Provide the (x, y) coordinate of the cell's center where the given text is located.  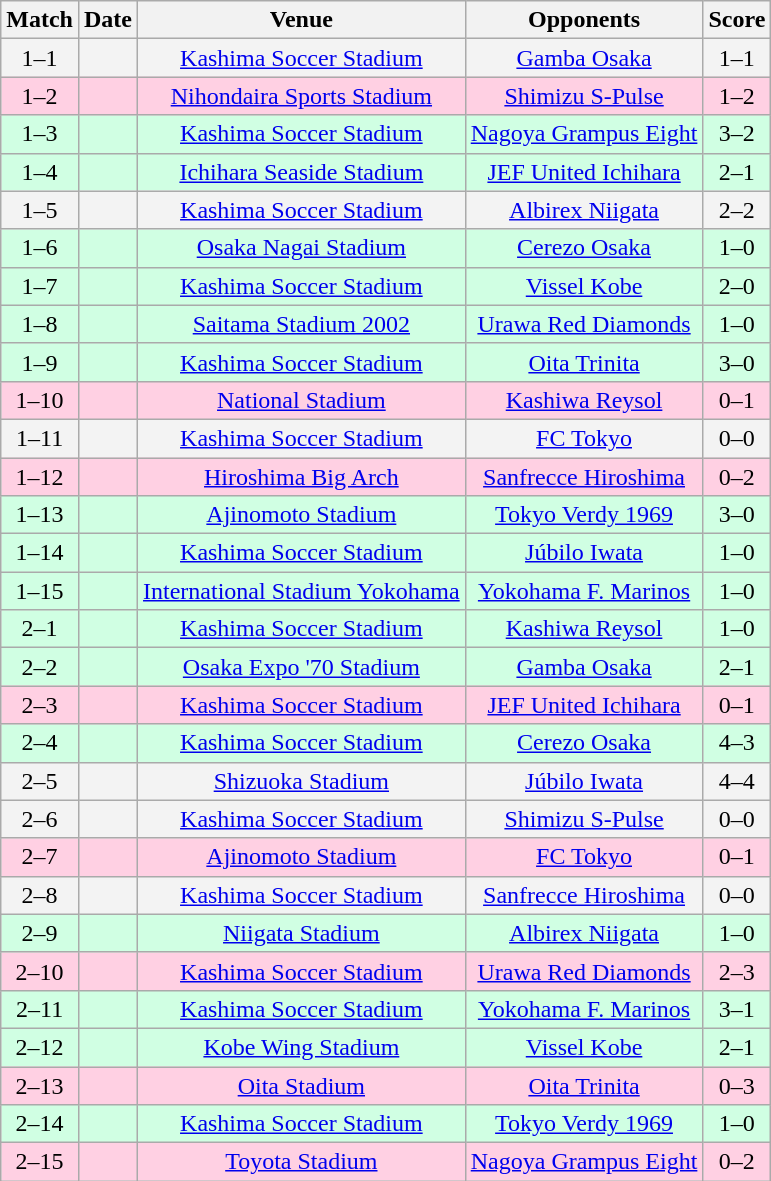
1–7 (40, 286)
1–14 (40, 553)
1–4 (40, 172)
1–8 (40, 324)
2–6 (40, 819)
Match (40, 20)
Oita Stadium (302, 1085)
2–8 (40, 895)
1–10 (40, 400)
1–11 (40, 438)
Niigata Stadium (302, 933)
2–12 (40, 1047)
Kobe Wing Stadium (302, 1047)
Shizuoka Stadium (302, 781)
International Stadium Yokohama (302, 591)
Osaka Expo '70 Stadium (302, 667)
1–6 (40, 248)
National Stadium (302, 400)
1–12 (40, 477)
2–5 (40, 781)
Hiroshima Big Arch (302, 477)
1–15 (40, 591)
3–1 (737, 1009)
1–3 (40, 134)
4–4 (737, 781)
Opponents (584, 20)
Ichihara Seaside Stadium (302, 172)
2–0 (737, 286)
Venue (302, 20)
2–13 (40, 1085)
1–13 (40, 515)
2–9 (40, 933)
Date (108, 20)
2–7 (40, 857)
3–2 (737, 134)
Saitama Stadium 2002 (302, 324)
Osaka Nagai Stadium (302, 248)
Score (737, 20)
Toyota Stadium (302, 1162)
2–4 (40, 743)
4–3 (737, 743)
2–15 (40, 1162)
2–11 (40, 1009)
Nihondaira Sports Stadium (302, 96)
2–14 (40, 1124)
1–5 (40, 210)
1–9 (40, 362)
2–10 (40, 971)
0–3 (737, 1085)
